Search for the cell housing the specified text and yield its (X, Y) center coordinate. 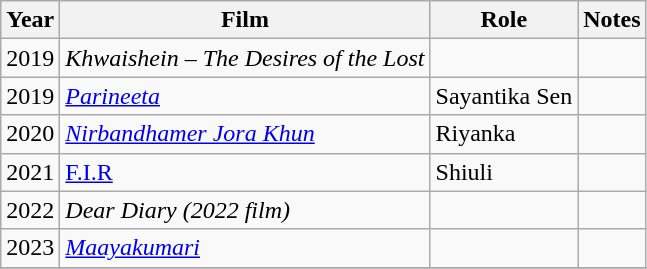
Role (504, 20)
Dear Diary (2022 film) (245, 210)
F.I.R (245, 172)
Film (245, 20)
2023 (30, 248)
Shiuli (504, 172)
Year (30, 20)
2021 (30, 172)
Khwaishein – The Desires of the Lost (245, 58)
Parineeta (245, 96)
Notes (612, 20)
2020 (30, 134)
Riyanka (504, 134)
Sayantika Sen (504, 96)
Nirbandhamer Jora Khun (245, 134)
Maayakumari (245, 248)
2022 (30, 210)
